Determine the [x, y] coordinate at the center of the cell enclosing the given text.  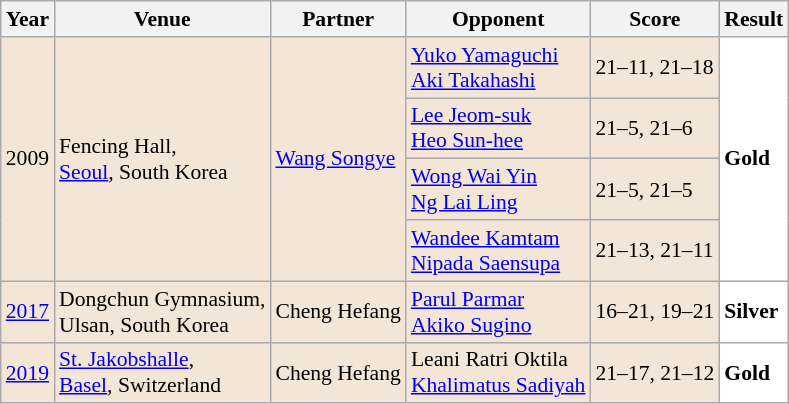
16–21, 19–21 [654, 312]
Wandee Kamtam Nipada Saensupa [498, 250]
Opponent [498, 19]
Yuko Yamaguchi Aki Takahashi [498, 68]
Year [28, 19]
Score [654, 19]
21–11, 21–18 [654, 68]
St. Jakobshalle,Basel, Switzerland [162, 372]
Lee Jeom-suk Heo Sun-hee [498, 128]
21–5, 21–6 [654, 128]
Venue [162, 19]
Wong Wai Yin Ng Lai Ling [498, 190]
Result [754, 19]
21–17, 21–12 [654, 372]
2009 [28, 159]
Partner [338, 19]
Dongchun Gymnasium,Ulsan, South Korea [162, 312]
21–13, 21–11 [654, 250]
Parul Parmar Akiko Sugino [498, 312]
Leani Ratri Oktila Khalimatus Sadiyah [498, 372]
2017 [28, 312]
21–5, 21–5 [654, 190]
Wang Songye [338, 159]
2019 [28, 372]
Silver [754, 312]
Fencing Hall,Seoul, South Korea [162, 159]
